Determine the [x, y] coordinate at the center of the cell enclosing the given text.  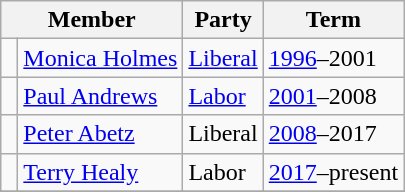
Party [223, 20]
2017–present [333, 172]
Terry Healy [100, 172]
Paul Andrews [100, 96]
1996–2001 [333, 58]
Term [333, 20]
Peter Abetz [100, 134]
Monica Holmes [100, 58]
2008–2017 [333, 134]
2001–2008 [333, 96]
Member [92, 20]
